Detect which cell encompasses the target text, then output its (x, y) center coordinate. 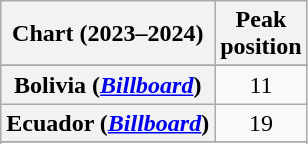
Ecuador (Billboard) (108, 123)
Bolivia (Billboard) (108, 85)
11 (261, 85)
19 (261, 123)
Peakposition (261, 34)
Chart (2023–2024) (108, 34)
